Locate the cell with the specified text and output its [x, y] center coordinate. 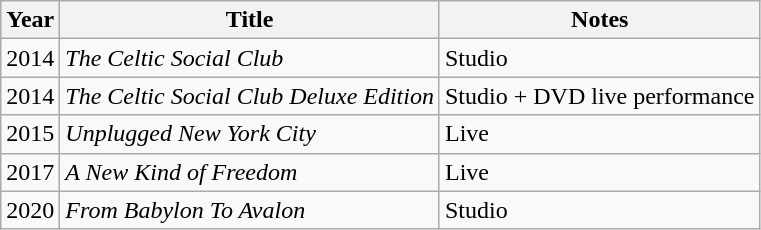
The Celtic Social Club Deluxe Edition [250, 96]
2015 [30, 134]
Title [250, 20]
A New Kind of Freedom [250, 172]
The Celtic Social Club [250, 58]
From Babylon To Avalon [250, 210]
Unplugged New York City [250, 134]
Studio + DVD live performance [600, 96]
Year [30, 20]
2017 [30, 172]
Notes [600, 20]
2020 [30, 210]
